Identify which cell holds the provided text, then report its [x, y] central coordinate. 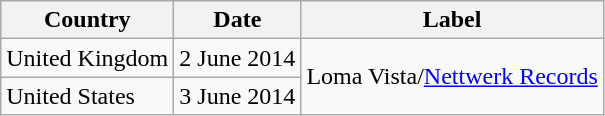
United Kingdom [88, 58]
United States [88, 96]
Date [238, 20]
Label [452, 20]
Loma Vista/Nettwerk Records [452, 77]
3 June 2014 [238, 96]
2 June 2014 [238, 58]
Country [88, 20]
